For the text-containing cell, return its midpoint in [X, Y] coordinate format. 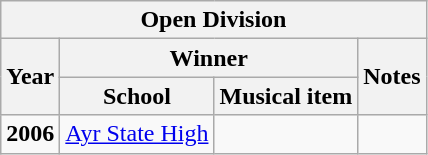
2006 [30, 134]
Notes [392, 77]
Ayr State High [137, 134]
Year [30, 77]
School [137, 96]
Winner [209, 58]
Musical item [286, 96]
Open Division [214, 20]
